Pinpoint the cell where the given text exists, returning its [x, y] midpoint coordinate. 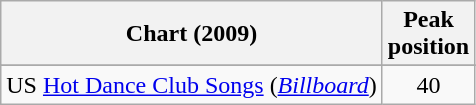
US Hot Dance Club Songs (Billboard) [192, 85]
Chart (2009) [192, 34]
Peakposition [428, 34]
40 [428, 85]
